Extract the [x, y] coordinate from the center of the cell holding the provided text.  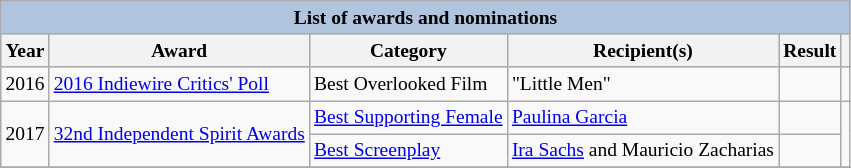
Result [810, 50]
List of awards and nominations [426, 18]
2016 Indiewire Critics' Poll [179, 84]
Best Overlooked Film [408, 84]
2016 [25, 84]
2017 [25, 134]
Ira Sachs and Mauricio Zacharias [642, 150]
Best Screenplay [408, 150]
32nd Independent Spirit Awards [179, 134]
Year [25, 50]
Award [179, 50]
Category [408, 50]
Paulina Garcia [642, 118]
Recipient(s) [642, 50]
"Little Men" [642, 84]
Best Supporting Female [408, 118]
